Find where the given text appears and provide that cell's center as [X, Y] coordinate. 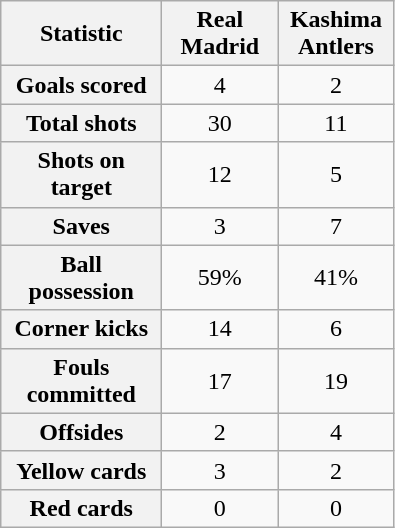
59% [220, 278]
Shots on target [82, 174]
30 [220, 123]
Saves [82, 226]
17 [220, 380]
Ball possession [82, 278]
Statistic [82, 34]
Yellow cards [82, 470]
Fouls committed [82, 380]
Kashima Antlers [336, 34]
Red cards [82, 508]
Corner kicks [82, 329]
5 [336, 174]
Goals scored [82, 85]
19 [336, 380]
14 [220, 329]
Offsides [82, 432]
11 [336, 123]
12 [220, 174]
Total shots [82, 123]
41% [336, 278]
Real Madrid [220, 34]
7 [336, 226]
6 [336, 329]
